From the cell containing the given text, extract its center point as [X, Y] coordinate. 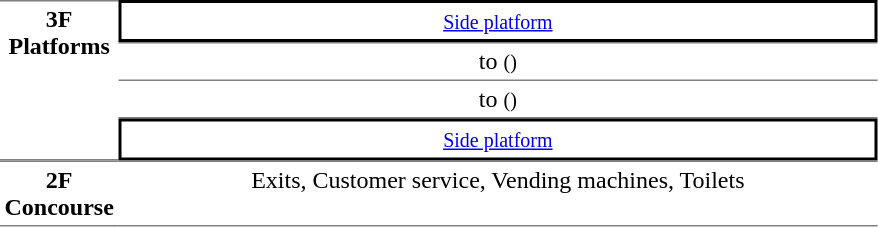
3FPlatforms [59, 80]
Exits, Customer service, Vending machines, Toilets [498, 193]
2FConcourse [59, 193]
